Pinpoint the cell where the given text exists, returning its [X, Y] midpoint coordinate. 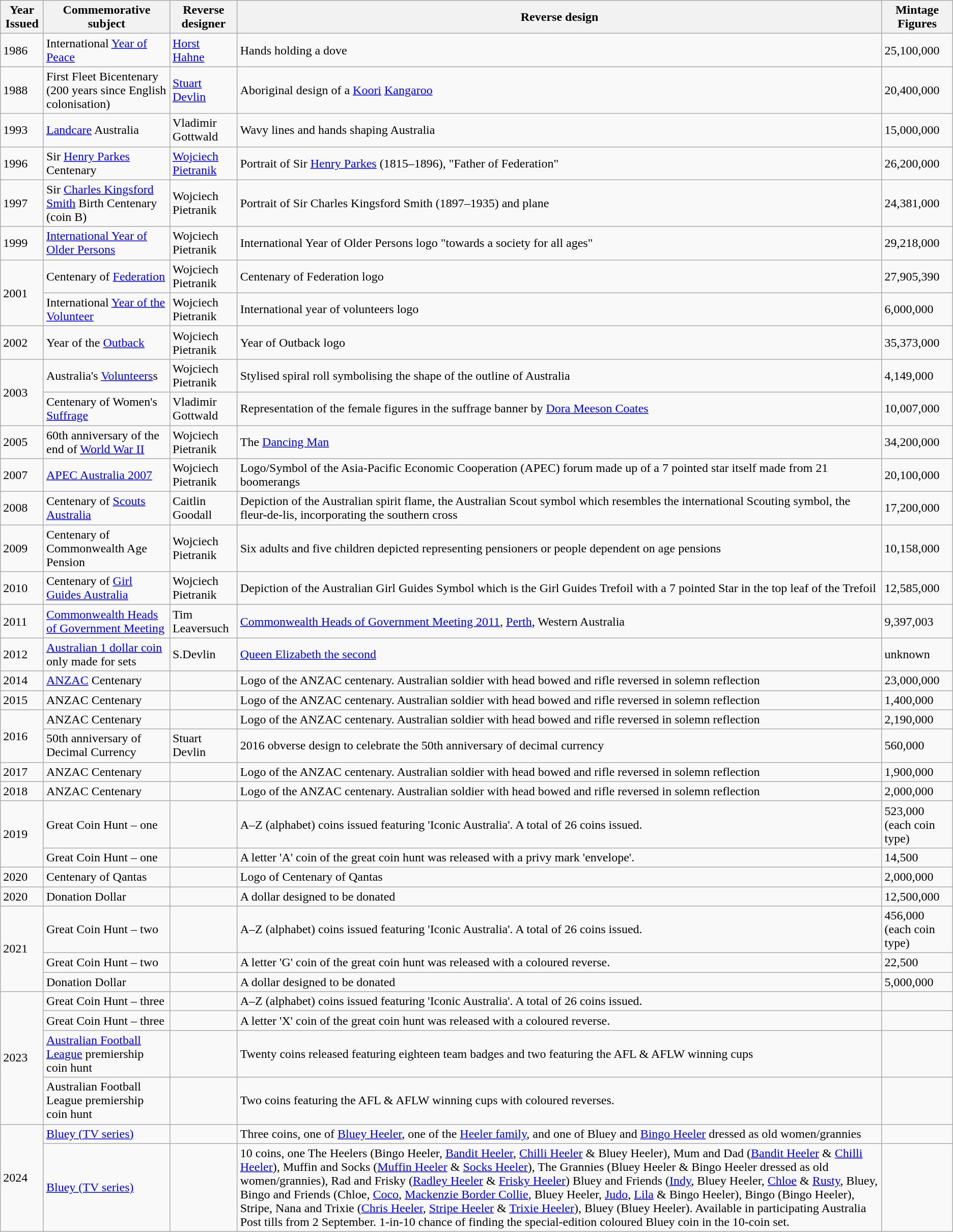
Centenary of Commonwealth Age Pension [106, 548]
2008 [22, 508]
International Year of Older Persons [106, 243]
unknown [917, 655]
Sir Henry Parkes Centenary [106, 163]
1999 [22, 243]
523,000 (each coin type) [917, 824]
Tim Leaversuch [204, 621]
Portrait of Sir Charles Kingsford Smith (1897–1935) and plane [559, 203]
Stylised spiral roll symbolising the shape of the outline of Australia [559, 376]
2019 [22, 834]
Year of Outback logo [559, 342]
24,381,000 [917, 203]
4,149,000 [917, 376]
Centenary of Girl Guides Australia [106, 589]
2003 [22, 392]
S.Devlin [204, 655]
2018 [22, 791]
15,000,000 [917, 130]
Hands holding a dove [559, 50]
17,200,000 [917, 508]
6,000,000 [917, 310]
Centenary of Federation [106, 276]
2012 [22, 655]
International Year of the Volunteer [106, 310]
1,900,000 [917, 772]
29,218,000 [917, 243]
2002 [22, 342]
Australia's Volunteerss [106, 376]
2010 [22, 589]
23,000,000 [917, 681]
Commonwealth Heads of Government Meeting 2011, Perth, Western Australia [559, 621]
The Dancing Man [559, 442]
Centenary of Scouts Australia [106, 508]
Six adults and five children depicted representing pensioners or people dependent on age pensions [559, 548]
A letter 'X' coin of the great coin hunt was released with a coloured reverse. [559, 1021]
Queen Elizabeth the second [559, 655]
2016 [22, 736]
Year Issued [22, 17]
60th anniversary of the end of World War II [106, 442]
1997 [22, 203]
2016 obverse design to celebrate the 50th anniversary of decimal currency [559, 745]
Three coins, one of Bluey Heeler, one of the Heeler family, and one of Bluey and Bingo Heeler dressed as old women/grannies [559, 1134]
34,200,000 [917, 442]
Landcare Australia [106, 130]
456,000 (each coin type) [917, 930]
Centenary of Qantas [106, 877]
2021 [22, 949]
A letter 'A' coin of the great coin hunt was released with a privy mark 'envelope'. [559, 857]
Caitlin Goodall [204, 508]
Australian 1 dollar coin only made for sets [106, 655]
50th anniversary of Decimal Currency [106, 745]
1993 [22, 130]
Centenary of Women's Suffrage [106, 408]
Wavy lines and hands shaping Australia [559, 130]
First Fleet Bicentenary (200 years since English colonisation) [106, 90]
1996 [22, 163]
10,158,000 [917, 548]
Twenty coins released featuring eighteen team badges and two featuring the AFL & AFLW winning cups [559, 1054]
9,397,003 [917, 621]
27,905,390 [917, 276]
Depiction of the Australian Girl Guides Symbol which is the Girl Guides Trefoil with a 7 pointed Star in the top leaf of the Trefoil [559, 589]
International Year of Peace [106, 50]
20,100,000 [917, 475]
10,007,000 [917, 408]
2001 [22, 293]
Logo of Centenary of Qantas [559, 877]
26,200,000 [917, 163]
2024 [22, 1178]
2007 [22, 475]
25,100,000 [917, 50]
2015 [22, 700]
560,000 [917, 745]
Representation of the female figures in the suffrage banner by Dora Meeson Coates [559, 408]
1988 [22, 90]
A letter 'G' coin of the great coin hunt was released with a coloured reverse. [559, 963]
Portrait of Sir Henry Parkes (1815–1896), "Father of Federation" [559, 163]
Mintage Figures [917, 17]
2009 [22, 548]
International Year of Older Persons logo "towards a society for all ages" [559, 243]
2023 [22, 1058]
1986 [22, 50]
12,500,000 [917, 897]
Aboriginal design of a Koori Kangaroo [559, 90]
Sir Charles Kingsford Smith Birth Centenary (coin B) [106, 203]
APEC Australia 2007 [106, 475]
5,000,000 [917, 982]
2011 [22, 621]
2014 [22, 681]
22,500 [917, 963]
International year of volunteers logo [559, 310]
Reverse design [559, 17]
20,400,000 [917, 90]
Logo/Symbol of the Asia-Pacific Economic Cooperation (APEC) forum made up of a 7 pointed star itself made from 21 boomerangs [559, 475]
Horst Hahne [204, 50]
35,373,000 [917, 342]
Two coins featuring the AFL & AFLW winning cups with coloured reverses. [559, 1101]
Centenary of Federation logo [559, 276]
Reverse designer [204, 17]
Year of the Outback [106, 342]
Commemorative subject [106, 17]
Commonwealth Heads of Government Meeting [106, 621]
2005 [22, 442]
14,500 [917, 857]
12,585,000 [917, 589]
2017 [22, 772]
2,190,000 [917, 719]
1,400,000 [917, 700]
